Return the (x, y) coordinate for the center point of the cell that contains the specified text.  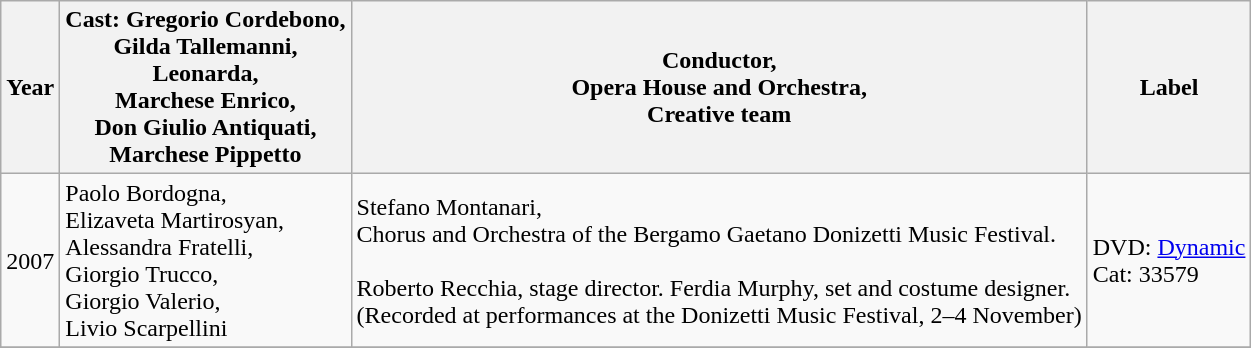
DVD: DynamicCat: 33579 (1169, 260)
Conductor,Opera House and Orchestra,Creative team (719, 88)
Paolo Bordogna,Elizaveta Martirosyan,Alessandra Fratelli,Giorgio Trucco,Giorgio Valerio,Livio Scarpellini (206, 260)
Cast: Gregorio Cordebono,Gilda Tallemanni,Leonarda,Marchese Enrico,Don Giulio Antiquati,Marchese Pippetto (206, 88)
Label (1169, 88)
Year (30, 88)
2007 (30, 260)
